Detect which cell encompasses the target text, then output its (X, Y) center coordinate. 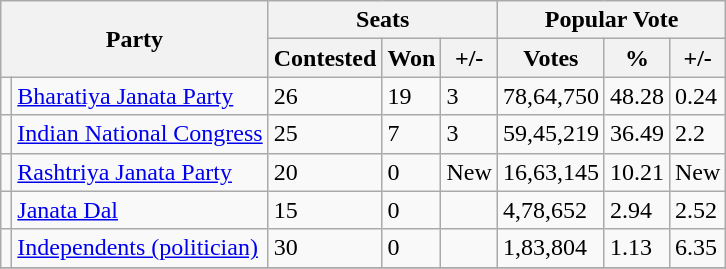
16,63,145 (550, 172)
Won (412, 58)
Seats (382, 20)
19 (412, 96)
Bharatiya Janata Party (140, 96)
30 (325, 248)
Independents (politician) (140, 248)
15 (325, 210)
48.28 (636, 96)
1.13 (636, 248)
1,83,804 (550, 248)
7 (412, 134)
25 (325, 134)
Rashtriya Janata Party (140, 172)
2.2 (697, 134)
26 (325, 96)
20 (325, 172)
Party (134, 39)
78,64,750 (550, 96)
4,78,652 (550, 210)
6.35 (697, 248)
Janata Dal (140, 210)
10.21 (636, 172)
Votes (550, 58)
% (636, 58)
59,45,219 (550, 134)
Popular Vote (612, 20)
2.94 (636, 210)
36.49 (636, 134)
0.24 (697, 96)
Contested (325, 58)
Indian National Congress (140, 134)
2.52 (697, 210)
